Output the [X, Y] coordinate of the center of the cell containing the given text.  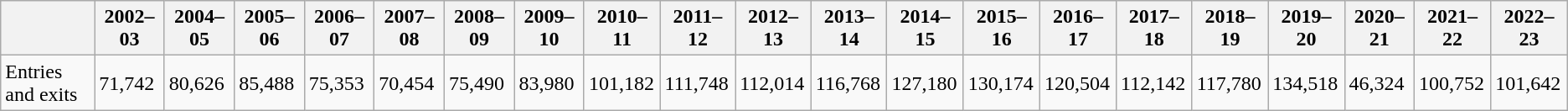
101,642 [1529, 82]
75,353 [339, 82]
83,980 [549, 82]
116,768 [849, 82]
2015–16 [1002, 29]
70,454 [410, 82]
127,180 [925, 82]
2005–06 [270, 29]
130,174 [1002, 82]
2009–10 [549, 29]
134,518 [1307, 82]
2007–08 [410, 29]
2011–12 [698, 29]
2002–03 [130, 29]
117,780 [1230, 82]
85,488 [270, 82]
111,748 [698, 82]
2019–20 [1307, 29]
101,182 [622, 82]
2012–13 [774, 29]
120,504 [1077, 82]
2013–14 [849, 29]
2022–23 [1529, 29]
2020–21 [1380, 29]
2014–15 [925, 29]
2004–05 [199, 29]
100,752 [1452, 82]
112,142 [1154, 82]
75,490 [479, 82]
2021–22 [1452, 29]
2018–19 [1230, 29]
2017–18 [1154, 29]
2008–09 [479, 29]
71,742 [130, 82]
2016–17 [1077, 29]
112,014 [774, 82]
2006–07 [339, 29]
80,626 [199, 82]
Entries and exits [48, 82]
46,324 [1380, 82]
2010–11 [622, 29]
